Return [x, y] of the center of cell containing provided text 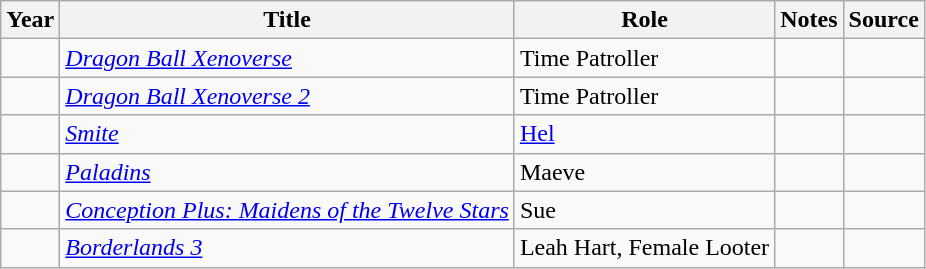
Borderlands 3 [288, 248]
Smite [288, 134]
Source [884, 20]
Sue [644, 210]
Paladins [288, 172]
Title [288, 20]
Leah Hart, Female Looter [644, 248]
Role [644, 20]
Maeve [644, 172]
Notes [809, 20]
Dragon Ball Xenoverse 2 [288, 96]
Conception Plus: Maidens of the Twelve Stars [288, 210]
Hel [644, 134]
Dragon Ball Xenoverse [288, 58]
Year [30, 20]
